For the text-containing cell, return its midpoint in (x, y) coordinate format. 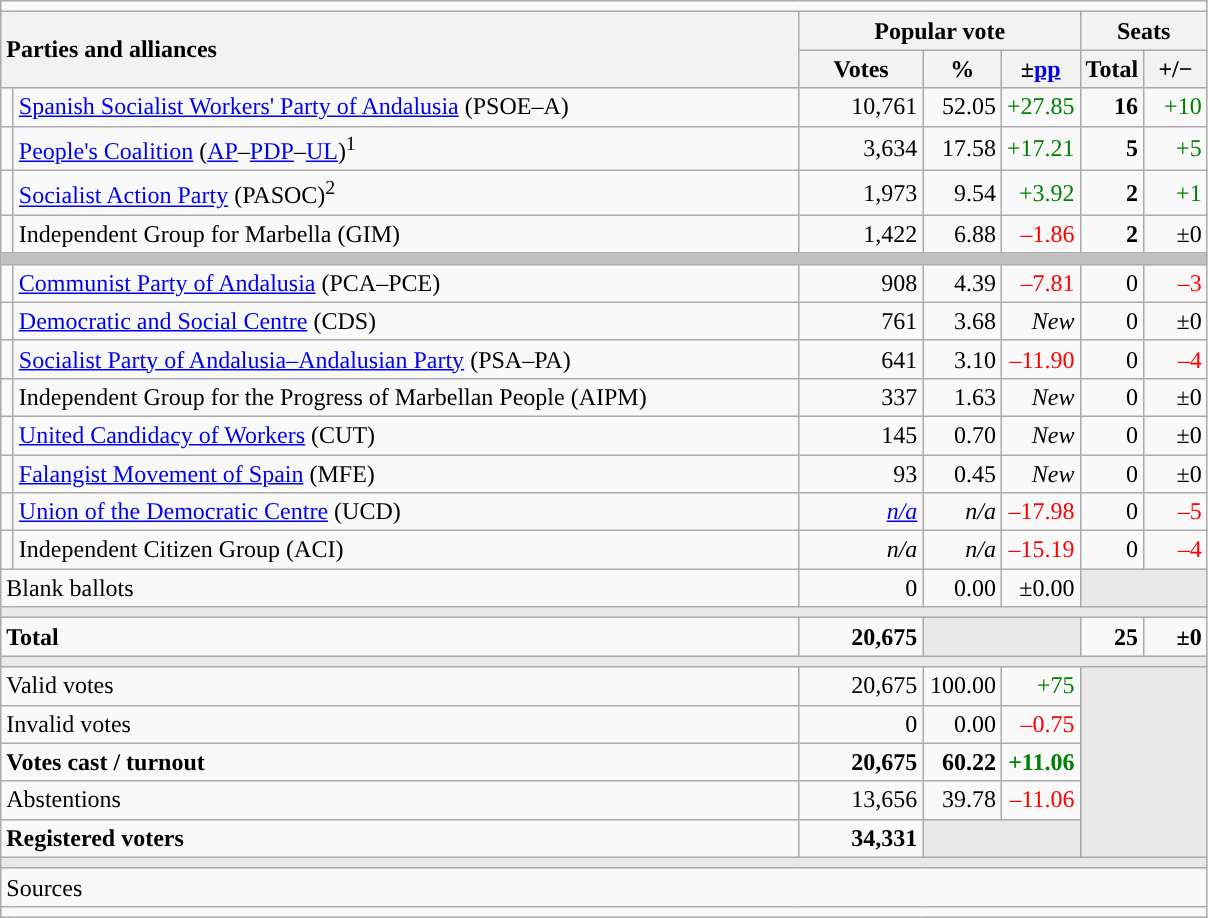
Popular vote (940, 31)
People's Coalition (AP–PDP–UL)1 (406, 148)
6.88 (962, 234)
39.78 (962, 800)
Sources (604, 887)
Votes (861, 69)
761 (861, 321)
52.05 (962, 107)
±pp (1040, 69)
+/− (1176, 69)
Abstentions (400, 800)
Union of the Democratic Centre (UCD) (406, 512)
Invalid votes (400, 724)
Communist Party of Andalusia (PCA–PCE) (406, 283)
641 (861, 359)
+3.92 (1040, 194)
+10 (1176, 107)
17.58 (962, 148)
Votes cast / turnout (400, 762)
–5 (1176, 512)
+1 (1176, 194)
5 (1112, 148)
–1.86 (1040, 234)
–15.19 (1040, 550)
% (962, 69)
3.10 (962, 359)
25 (1112, 637)
–0.75 (1040, 724)
3,634 (861, 148)
34,331 (861, 838)
Valid votes (400, 686)
±0.00 (1040, 588)
–7.81 (1040, 283)
Socialist Party of Andalusia–Andalusian Party (PSA–PA) (406, 359)
60.22 (962, 762)
Independent Group for the Progress of Marbellan People (AIPM) (406, 397)
Independent Group for Marbella (GIM) (406, 234)
Spanish Socialist Workers' Party of Andalusia (PSOE–A) (406, 107)
Blank ballots (400, 588)
Socialist Action Party (PASOC)2 (406, 194)
Falangist Movement of Spain (MFE) (406, 474)
+75 (1040, 686)
United Candidacy of Workers (CUT) (406, 435)
908 (861, 283)
1,422 (861, 234)
16 (1112, 107)
Registered voters (400, 838)
Democratic and Social Centre (CDS) (406, 321)
9.54 (962, 194)
13,656 (861, 800)
Independent Citizen Group (ACI) (406, 550)
337 (861, 397)
+11.06 (1040, 762)
100.00 (962, 686)
145 (861, 435)
4.39 (962, 283)
93 (861, 474)
1,973 (861, 194)
1.63 (962, 397)
Seats (1144, 31)
–11.06 (1040, 800)
+5 (1176, 148)
–11.90 (1040, 359)
10,761 (861, 107)
0.70 (962, 435)
+17.21 (1040, 148)
+27.85 (1040, 107)
Parties and alliances (400, 50)
–3 (1176, 283)
–17.98 (1040, 512)
3.68 (962, 321)
0.45 (962, 474)
